Return (X, Y) of the center of cell containing provided text 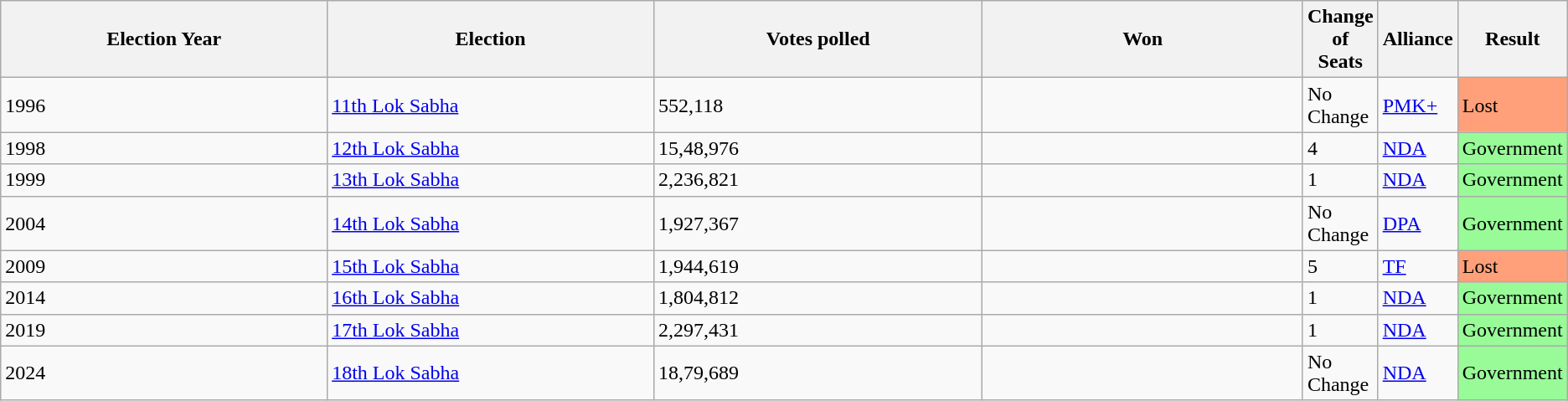
Change of Seats (1340, 39)
1,944,619 (818, 266)
16th Lok Sabha (491, 298)
2024 (164, 373)
2004 (164, 223)
14th Lok Sabha (491, 223)
DPA (1417, 223)
13th Lok Sabha (491, 180)
1999 (164, 180)
PMK+ (1417, 105)
2,236,821 (818, 180)
552,118 (818, 105)
18th Lok Sabha (491, 373)
15th Lok Sabha (491, 266)
18,79,689 (818, 373)
2009 (164, 266)
Result (1513, 39)
11th Lok Sabha (491, 105)
Election (491, 39)
15,48,976 (818, 148)
1996 (164, 105)
2019 (164, 330)
1,927,367 (818, 223)
4 (1340, 148)
Won (1142, 39)
2,297,431 (818, 330)
1998 (164, 148)
5 (1340, 266)
Votes polled (818, 39)
Alliance (1417, 39)
2014 (164, 298)
1,804,812 (818, 298)
TF (1417, 266)
17th Lok Sabha (491, 330)
Election Year (164, 39)
12th Lok Sabha (491, 148)
